Return (X, Y) of the center of cell containing provided text 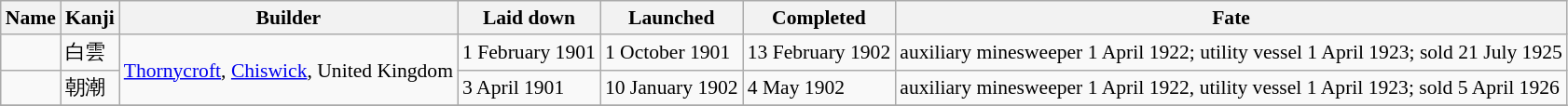
1 February 1901 (530, 52)
Kanji (89, 18)
auxiliary minesweeper 1 April 1922, utility vessel 1 April 1923; sold 5 April 1926 (1231, 87)
Thornycroft, Chiswick, United Kingdom (289, 71)
4 May 1902 (819, 87)
Name (31, 18)
Fate (1231, 18)
auxiliary minesweeper 1 April 1922; utility vessel 1 April 1923; sold 21 July 1925 (1231, 52)
3 April 1901 (530, 87)
Builder (289, 18)
白雲 (89, 52)
10 January 1902 (671, 87)
朝潮 (89, 87)
Launched (671, 18)
Completed (819, 18)
13 February 1902 (819, 52)
1 October 1901 (671, 52)
Laid down (530, 18)
